Pinpoint the cell where the given text exists, returning its [x, y] midpoint coordinate. 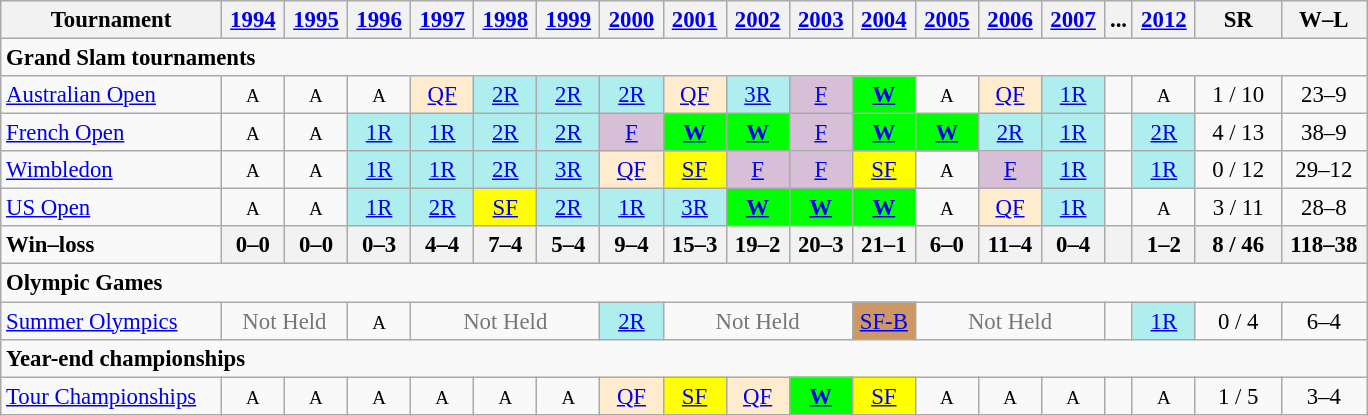
2002 [758, 20]
Summer Olympics [112, 321]
Wimbledon [112, 170]
29–12 [1324, 170]
1996 [380, 20]
118–38 [1324, 245]
11–4 [1010, 245]
3–4 [1324, 396]
French Open [112, 133]
Win–loss [112, 245]
20–3 [820, 245]
5–4 [568, 245]
1998 [506, 20]
2004 [884, 20]
W–L [1324, 20]
2012 [1164, 20]
2000 [632, 20]
0–4 [1074, 245]
15–3 [694, 245]
1997 [442, 20]
4–4 [442, 245]
2007 [1074, 20]
1994 [252, 20]
Olympic Games [684, 283]
Tournament [112, 20]
28–8 [1324, 208]
38–9 [1324, 133]
US Open [112, 208]
... [1119, 20]
0 / 12 [1238, 170]
21–1 [884, 245]
2003 [820, 20]
23–9 [1324, 95]
SF-B [884, 321]
2005 [946, 20]
1 / 10 [1238, 95]
9–4 [632, 245]
3 / 11 [1238, 208]
Australian Open [112, 95]
0 / 4 [1238, 321]
0–3 [380, 245]
1999 [568, 20]
1995 [316, 20]
Tour Championships [112, 396]
1–2 [1164, 245]
6–0 [946, 245]
2001 [694, 20]
4 / 13 [1238, 133]
SR [1238, 20]
8 / 46 [1238, 245]
6–4 [1324, 321]
1 / 5 [1238, 396]
7–4 [506, 245]
Grand Slam tournaments [684, 58]
2006 [1010, 20]
Year-end championships [684, 358]
19–2 [758, 245]
